Detect which cell encompasses the target text, then output its [x, y] center coordinate. 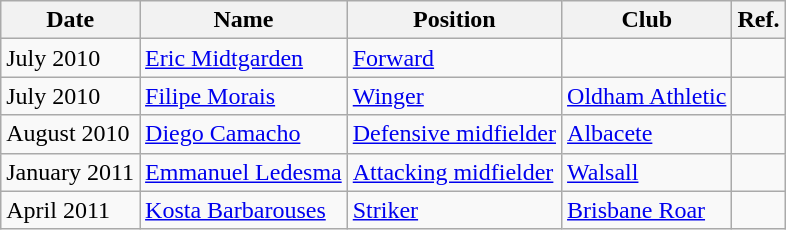
Club [647, 20]
Brisbane Roar [647, 210]
Winger [454, 96]
January 2011 [70, 172]
Forward [454, 58]
Diego Camacho [244, 134]
Emmanuel Ledesma [244, 172]
Position [454, 20]
Filipe Morais [244, 96]
Name [244, 20]
Striker [454, 210]
April 2011 [70, 210]
Oldham Athletic [647, 96]
Walsall [647, 172]
August 2010 [70, 134]
Albacete [647, 134]
Eric Midtgarden [244, 58]
Ref. [758, 20]
Defensive midfielder [454, 134]
Date [70, 20]
Attacking midfielder [454, 172]
Kosta Barbarouses [244, 210]
